Extract the [X, Y] coordinate from the center of the cell holding the provided text.  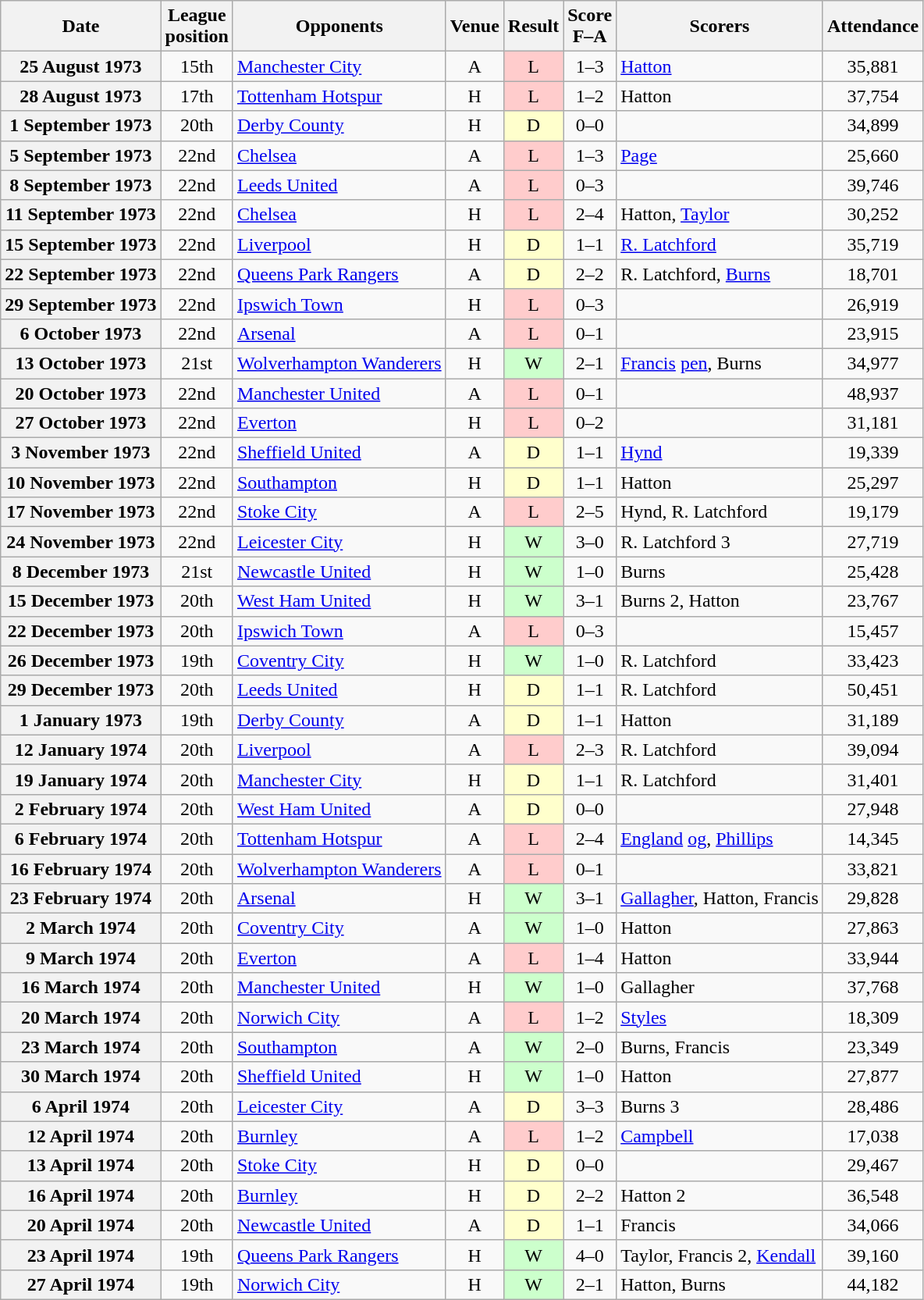
31,189 [872, 720]
2–5 [590, 512]
Page [720, 155]
2–3 [590, 750]
26 December 1973 [81, 661]
16 April 1974 [81, 1195]
8 December 1973 [81, 572]
1 September 1973 [81, 126]
25,660 [872, 155]
19,179 [872, 512]
28 August 1973 [81, 96]
33,821 [872, 869]
34,066 [872, 1225]
33,423 [872, 661]
England og, Phillips [720, 839]
17 November 1973 [81, 512]
14,345 [872, 839]
Date [81, 27]
Attendance [872, 27]
Burns 3 [720, 1106]
50,451 [872, 690]
23 March 1974 [81, 1047]
15 September 1973 [81, 244]
4–0 [590, 1255]
48,937 [872, 393]
25,297 [872, 483]
Hatton 2 [720, 1195]
23 April 1974 [81, 1255]
31,401 [872, 779]
44,182 [872, 1284]
37,754 [872, 96]
27 October 1973 [81, 423]
3–0 [590, 542]
2 February 1974 [81, 809]
15 December 1973 [81, 601]
2 March 1974 [81, 928]
Gallagher [720, 988]
12 April 1974 [81, 1136]
22 September 1973 [81, 274]
13 April 1974 [81, 1166]
23 February 1974 [81, 899]
Scorers [720, 27]
10 November 1973 [81, 483]
Taylor, Francis 2, Kendall [720, 1255]
Hynd [720, 453]
15,457 [872, 631]
3 November 1973 [81, 453]
26,919 [872, 304]
34,977 [872, 363]
2–0 [590, 1047]
36,548 [872, 1195]
Hatton, Burns [720, 1284]
39,746 [872, 185]
Leagueposition [197, 27]
20 October 1973 [81, 393]
18,701 [872, 274]
Hynd, R. Latchford [720, 512]
28,486 [872, 1106]
25 August 1973 [81, 66]
27,863 [872, 928]
Campbell [720, 1136]
1–4 [590, 958]
25,428 [872, 572]
Burns, Francis [720, 1047]
R. Latchford 3 [720, 542]
19 January 1974 [81, 779]
39,160 [872, 1255]
27,948 [872, 809]
22 December 1973 [81, 631]
Burns 2, Hatton [720, 601]
R. Latchford, Burns [720, 274]
37,768 [872, 988]
Styles [720, 1017]
29 December 1973 [81, 690]
23,767 [872, 601]
39,094 [872, 750]
13 October 1973 [81, 363]
11 September 1973 [81, 215]
18,309 [872, 1017]
6 April 1974 [81, 1106]
3–3 [590, 1106]
Result [533, 27]
Opponents [339, 27]
Francis [720, 1225]
35,881 [872, 66]
30 March 1974 [81, 1077]
17,038 [872, 1136]
23,915 [872, 333]
29,467 [872, 1166]
1 January 1973 [81, 720]
Burns [720, 572]
6 October 1973 [81, 333]
29,828 [872, 899]
12 January 1974 [81, 750]
Francis pen, Burns [720, 363]
15th [197, 66]
Hatton, Taylor [720, 215]
8 September 1973 [81, 185]
33,944 [872, 958]
23,349 [872, 1047]
31,181 [872, 423]
5 September 1973 [81, 155]
27 April 1974 [81, 1284]
9 March 1974 [81, 958]
27,877 [872, 1077]
6 February 1974 [81, 839]
29 September 1973 [81, 304]
24 November 1973 [81, 542]
30,252 [872, 215]
17th [197, 96]
35,719 [872, 244]
16 March 1974 [81, 988]
Gallagher, Hatton, Francis [720, 899]
0–2 [590, 423]
34,899 [872, 126]
16 February 1974 [81, 869]
Venue [474, 27]
20 April 1974 [81, 1225]
ScoreF–A [590, 27]
19,339 [872, 453]
27,719 [872, 542]
20 March 1974 [81, 1017]
